Provide the (x, y) coordinate of the cell's center where the given text is located.  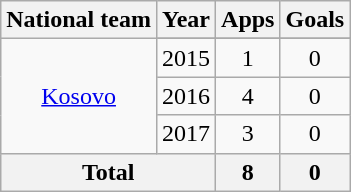
Year (186, 20)
2015 (186, 58)
Apps (248, 20)
2017 (186, 134)
Kosovo (79, 96)
4 (248, 96)
National team (79, 20)
Total (108, 172)
3 (248, 134)
1 (248, 58)
8 (248, 172)
Goals (315, 20)
2016 (186, 96)
